Identify which cell holds the provided text, then report its (X, Y) central coordinate. 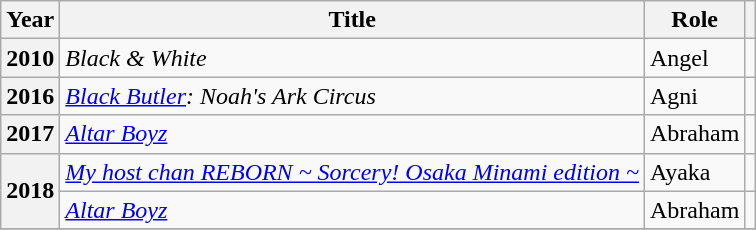
Black & White (352, 58)
Ayaka (695, 172)
Role (695, 20)
Year (30, 20)
Angel (695, 58)
2016 (30, 96)
Title (352, 20)
2017 (30, 134)
My host chan REBORN ~ Sorcery! Osaka Minami edition ~ (352, 172)
Agni (695, 96)
Black Butler: Noah's Ark Circus (352, 96)
2010 (30, 58)
2018 (30, 191)
